Return [x, y] of the center of cell containing provided text 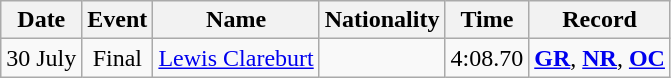
Name [236, 20]
Nationality [382, 20]
Event [118, 20]
Lewis Clareburt [236, 58]
4:08.70 [487, 58]
GR, NR, OC [600, 58]
Record [600, 20]
30 July [42, 58]
Date [42, 20]
Time [487, 20]
Final [118, 58]
